Provide the (X, Y) coordinate of the cell's center where the given text is located.  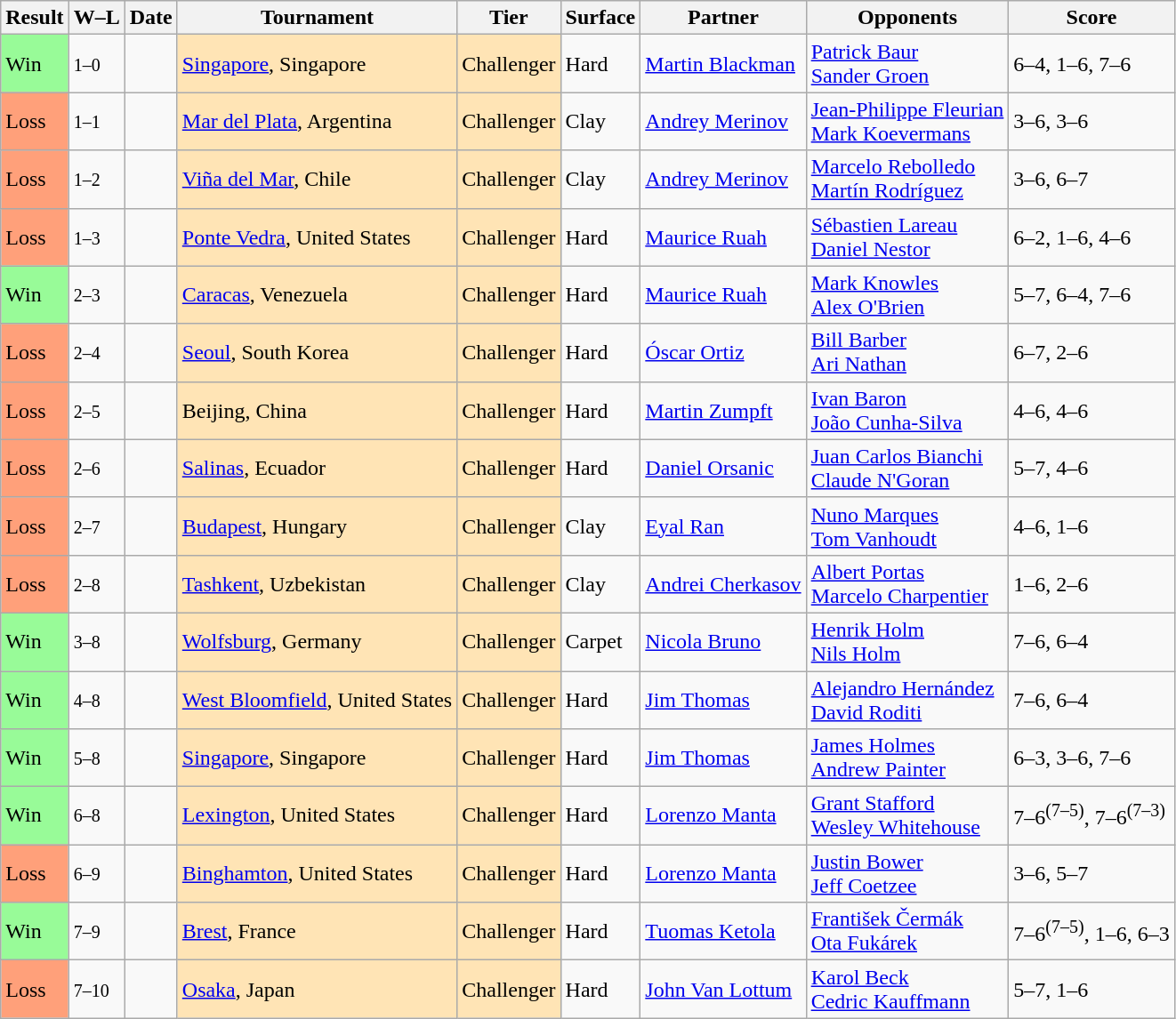
3–8 (96, 642)
5–7, 4–6 (1091, 468)
4–6, 4–6 (1091, 411)
2–4 (96, 352)
2–5 (96, 411)
1–2 (96, 180)
Tuomas Ketola (723, 932)
Jean-Philippe Fleurian Mark Koevermans (907, 121)
1–3 (96, 237)
2–6 (96, 468)
Partner (723, 18)
7–9 (96, 932)
5–8 (96, 758)
James Holmes Andrew Painter (907, 758)
Beijing, China (317, 411)
Mark Knowles Alex O'Brien (907, 295)
1–1 (96, 121)
John Van Lottum (723, 989)
Viña del Mar, Chile (317, 180)
Result (35, 18)
3–6, 5–7 (1091, 873)
Justin Bower Jeff Coetzee (907, 873)
Daniel Orsanic (723, 468)
6–9 (96, 873)
5–7, 6–4, 7–6 (1091, 295)
František Čermák Ota Fukárek (907, 932)
2–7 (96, 526)
Lexington, United States (317, 816)
Tashkent, Uzbekistan (317, 583)
Tier (509, 18)
Marcelo Rebolledo Martín Rodríguez (907, 180)
Seoul, South Korea (317, 352)
3–6, 6–7 (1091, 180)
W–L (96, 18)
Alejandro Hernández David Roditi (907, 699)
Salinas, Ecuador (317, 468)
Binghamton, United States (317, 873)
Mar del Plata, Argentina (317, 121)
6–8 (96, 816)
Score (1091, 18)
2–8 (96, 583)
Albert Portas Marcelo Charpentier (907, 583)
1–6, 2–6 (1091, 583)
Eyal Ran (723, 526)
Henrik Holm Nils Holm (907, 642)
Patrick Baur Sander Groen (907, 64)
6–3, 3–6, 7–6 (1091, 758)
Ponte Vedra, United States (317, 237)
4–6, 1–6 (1091, 526)
6–4, 1–6, 7–6 (1091, 64)
Martin Blackman (723, 64)
Brest, France (317, 932)
7–10 (96, 989)
Karol Beck Cedric Kauffmann (907, 989)
Wolfsburg, Germany (317, 642)
5–7, 1–6 (1091, 989)
Osaka, Japan (317, 989)
Óscar Ortiz (723, 352)
Nuno Marques Tom Vanhoudt (907, 526)
Martin Zumpft (723, 411)
Carpet (600, 642)
Surface (600, 18)
Grant Stafford Wesley Whitehouse (907, 816)
7–6(7–5), 1–6, 6–3 (1091, 932)
2–3 (96, 295)
Date (151, 18)
1–0 (96, 64)
Bill Barber Ari Nathan (907, 352)
4–8 (96, 699)
West Bloomfield, United States (317, 699)
Sébastien Lareau Daniel Nestor (907, 237)
Opponents (907, 18)
Tournament (317, 18)
6–2, 1–6, 4–6 (1091, 237)
Ivan Baron João Cunha-Silva (907, 411)
Juan Carlos Bianchi Claude N'Goran (907, 468)
7–6(7–5), 7–6(7–3) (1091, 816)
6–7, 2–6 (1091, 352)
Nicola Bruno (723, 642)
Budapest, Hungary (317, 526)
Andrei Cherkasov (723, 583)
3–6, 3–6 (1091, 121)
Caracas, Venezuela (317, 295)
